Identify which cell holds the provided text, then report its [x, y] central coordinate. 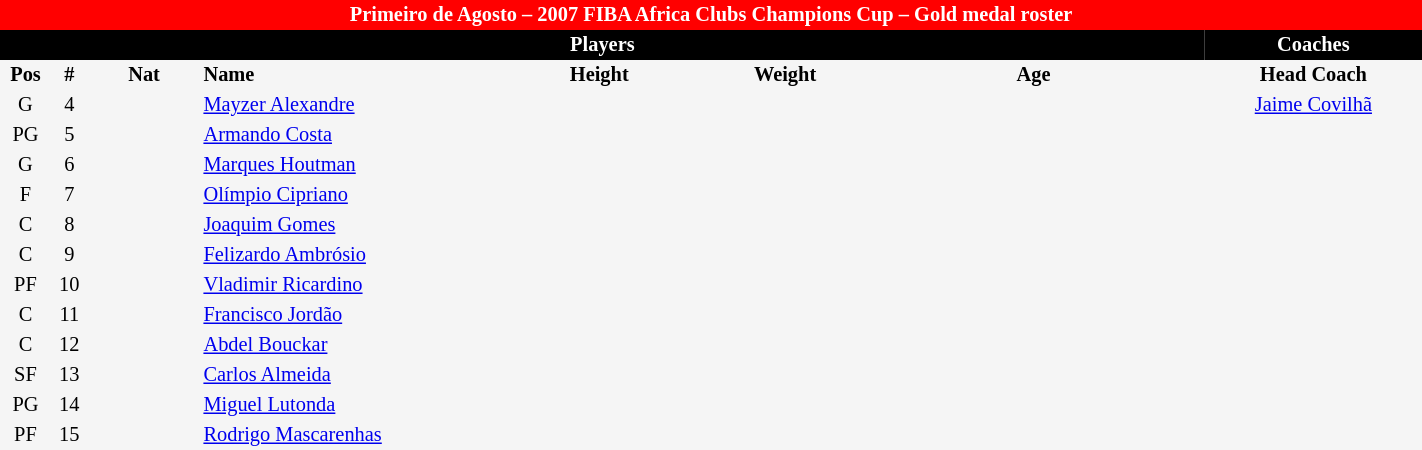
4 [70, 105]
Carlos Almeida [345, 375]
Abdel Bouckar [345, 345]
# [70, 75]
Mayzer Alexandre [345, 105]
Primeiro de Agosto – 2007 FIBA Africa Clubs Champions Cup – Gold medal roster [711, 15]
Players [602, 45]
Pos [26, 75]
Francisco Jordão [345, 315]
9 [70, 255]
Olímpio Cipriano [345, 195]
Weight [785, 75]
Rodrigo Mascarenhas [345, 435]
5 [70, 135]
14 [70, 405]
7 [70, 195]
Vladimir Ricardino [345, 285]
10 [70, 285]
13 [70, 375]
8 [70, 225]
Marques Houtman [345, 165]
Height [600, 75]
Felizardo Ambrósio [345, 255]
Age [1033, 75]
Head Coach [1314, 75]
15 [70, 435]
Jaime Covilhã [1314, 105]
Nat [144, 75]
Armando Costa [345, 135]
SF [26, 375]
11 [70, 315]
Coaches [1314, 45]
Joaquim Gomes [345, 225]
Name [345, 75]
F [26, 195]
12 [70, 345]
Miguel Lutonda [345, 405]
6 [70, 165]
